Find where the given text appears and provide that cell's center as [x, y] coordinate. 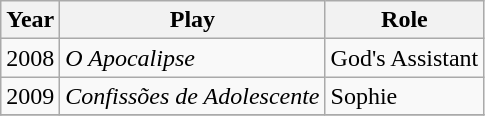
2009 [30, 96]
Confissões de Adolescente [192, 96]
Play [192, 20]
2008 [30, 58]
God's Assistant [404, 58]
O Apocalipse [192, 58]
Sophie [404, 96]
Year [30, 20]
Role [404, 20]
